Return (X, Y) of the center of cell containing provided text 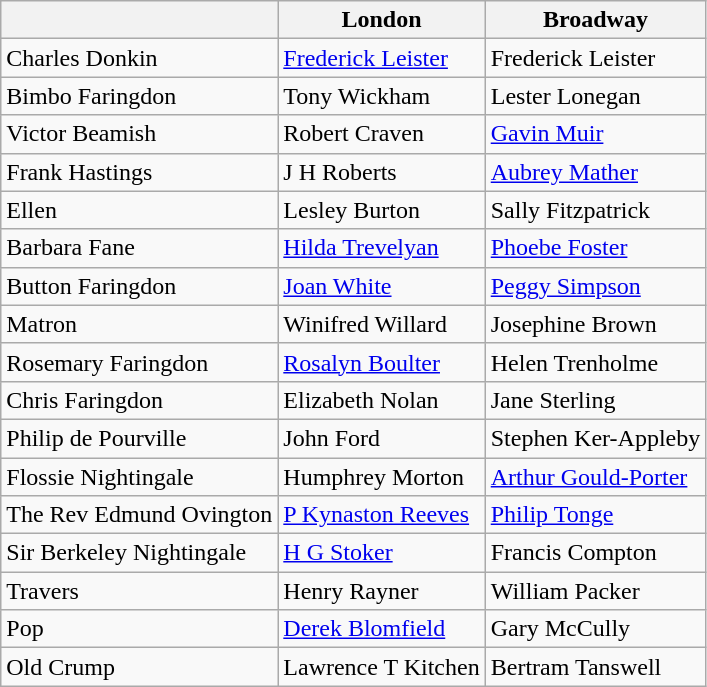
Robert Craven (382, 134)
Broadway (596, 20)
Henry Rayner (382, 591)
Derek Blomfield (382, 629)
Rosalyn Boulter (382, 362)
Lester Lonegan (596, 96)
Arthur Gould-Porter (596, 477)
Philip de Pourville (140, 438)
J H Roberts (382, 172)
London (382, 20)
Chris Faringdon (140, 400)
Gary McCully (596, 629)
Lawrence T Kitchen (382, 667)
P Kynaston Reeves (382, 515)
Gavin Muir (596, 134)
Sally Fitzpatrick (596, 210)
Rosemary Faringdon (140, 362)
Aubrey Mather (596, 172)
Phoebe Foster (596, 248)
Francis Compton (596, 553)
Charles Donkin (140, 58)
Frank Hastings (140, 172)
Bertram Tanswell (596, 667)
Peggy Simpson (596, 286)
John Ford (382, 438)
Victor Beamish (140, 134)
Stephen Ker-Appleby (596, 438)
Flossie Nightingale (140, 477)
Sir Berkeley Nightingale (140, 553)
Button Faringdon (140, 286)
Travers (140, 591)
H G Stoker (382, 553)
Old Crump (140, 667)
William Packer (596, 591)
Matron (140, 324)
Pop (140, 629)
Winifred Willard (382, 324)
Tony Wickham (382, 96)
Jane Sterling (596, 400)
Barbara Fane (140, 248)
Humphrey Morton (382, 477)
The Rev Edmund Ovington (140, 515)
Philip Tonge (596, 515)
Helen Trenholme (596, 362)
Bimbo Faringdon (140, 96)
Josephine Brown (596, 324)
Ellen (140, 210)
Joan White (382, 286)
Lesley Burton (382, 210)
Elizabeth Nolan (382, 400)
Hilda Trevelyan (382, 248)
